Capture the cell that displays the provided text and extract its [X, Y] central coordinate. 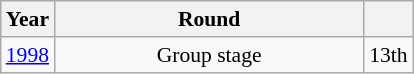
Round [209, 19]
Year [28, 19]
Group stage [209, 55]
1998 [28, 55]
13th [388, 55]
